Detect which cell encompasses the target text, then output its [X, Y] center coordinate. 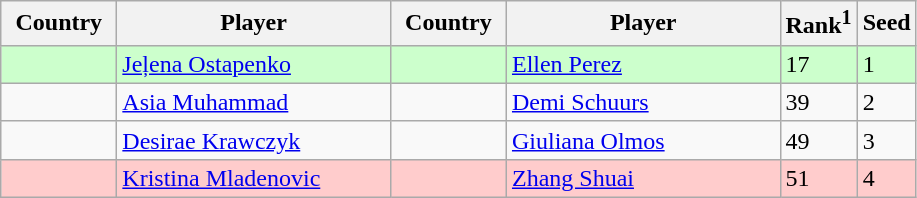
1 [886, 64]
4 [886, 178]
Demi Schuurs [643, 102]
49 [818, 140]
Kristina Mladenovic [254, 178]
39 [818, 102]
Seed [886, 24]
Jeļena Ostapenko [254, 64]
Desirae Krawczyk [254, 140]
2 [886, 102]
Asia Muhammad [254, 102]
Zhang Shuai [643, 178]
Ellen Perez [643, 64]
17 [818, 64]
3 [886, 140]
Giuliana Olmos [643, 140]
51 [818, 178]
Rank1 [818, 24]
